Extract the [x, y] coordinate from the center of the cell holding the provided text.  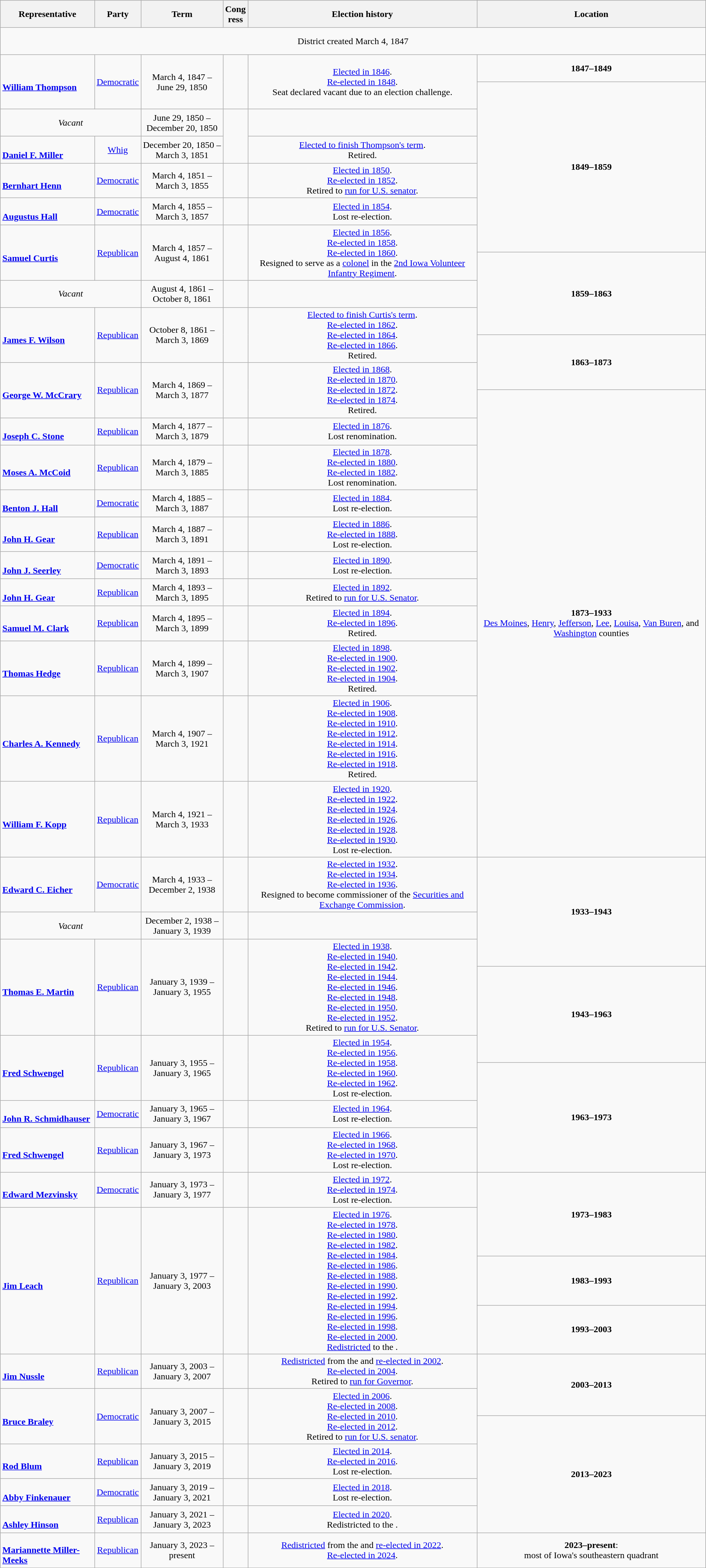
John R. Schmidhauser [48, 1114]
December 20, 1850 –March 3, 1851 [182, 150]
Elected in 1854.Lost re-election. [362, 212]
March 4, 1851 –March 3, 1855 [182, 181]
Bernhart Henn [48, 181]
Re-elected in 1932.Re-elected in 1934.Re-elected in 1936.Resigned to become commissioner of the Securities and Exchange Commission. [362, 884]
Ashley Hinson [48, 1519]
January 3, 1973 –January 3, 1977 [182, 1190]
Elected in 1886.Re-elected in 1888.Lost re-election. [362, 534]
March 4, 1887 –March 3, 1891 [182, 534]
Elected in 1868.Re-elected in 1870.Re-elected in 1872.Re-elected in 1874.Retired. [362, 390]
March 4, 1907 –March 3, 1921 [182, 739]
Elected in 1972.Re-elected in 1974.Lost re-election. [362, 1190]
Elected in 1954.Re-elected in 1956.Re-elected in 1958.Re-elected in 1960.Re-elected in 1962.Lost re-election. [362, 1068]
January 3, 1939 –January 3, 1955 [182, 987]
William Thompson [48, 82]
Elected in 2020.Redistricted to the . [362, 1519]
March 4, 1877 –March 3, 1879 [182, 431]
John J. Seerley [48, 565]
Moses A. McCoid [48, 467]
William F. Kopp [48, 819]
James F. Wilson [48, 335]
Elected in 1966.Re-elected in 1968.Re-elected in 1970.Lost re-election. [362, 1150]
Thomas Hedge [48, 668]
Elected to finish Curtis's term.Re-elected in 1862.Re-elected in 1864.Re-elected in 1866.Retired. [362, 335]
January 3, 1967 –January 3, 1973 [182, 1150]
Elected in 1890.Lost re-election. [362, 565]
December 2, 1938 –January 3, 1939 [182, 925]
2023–present:most of Iowa's southeastern quadrant [591, 1550]
Jim Leach [48, 1281]
Elected in 1876.Lost renomination. [362, 431]
January 3, 2021 –January 3, 2023 [182, 1519]
June 29, 1850 –December 20, 1850 [182, 123]
1993–2003 [591, 1330]
January 3, 2015 –January 3, 2019 [182, 1461]
Elected in 2018.Lost re-election. [362, 1492]
March 4, 1891 –March 3, 1893 [182, 565]
Elected in 2006.Re-elected in 2008.Re-elected in 2010.Re-elected in 2012.Retired to run for U.S. senator. [362, 1416]
Elected in 1846.Re-elected in 1848.Seat declared vacant due to an election challenge. [362, 82]
Elected in 1920.Re-elected in 1922.Re-elected in 1924.Re-elected in 1926.Re-elected in 1928.Re-elected in 1930.Lost re-election. [362, 819]
1859–1863 [591, 294]
Abby Finkenauer [48, 1492]
January 3, 2023 –present [182, 1550]
Thomas E. Martin [48, 987]
2003–2013 [591, 1385]
Elected in 1884.Lost re-election. [362, 503]
October 8, 1861 –March 3, 1869 [182, 335]
Augustus Hall [48, 212]
Term [182, 14]
Rod Blum [48, 1461]
1873–1933Des Moines, Henry, Jefferson, Lee, Louisa, Van Buren, and Washington counties [591, 623]
Congress [235, 14]
1943–1963 [591, 1014]
March 4, 1899 –March 3, 1907 [182, 668]
Elected in 1892.Retired to run for U.S. Senator. [362, 592]
1973–1983 [591, 1214]
March 4, 1857 –August 4, 1861 [182, 253]
Party [118, 14]
Samuel M. Clark [48, 623]
Benton J. Hall [48, 503]
March 4, 1855 –March 3, 1857 [182, 212]
Bruce Braley [48, 1416]
Elected in 1906.Re-elected in 1908.Re-elected in 1910.Re-elected in 1912.Re-elected in 1914.Re-elected in 1916.Re-elected in 1918.Retired. [362, 739]
George W. McCrary [48, 390]
January 3, 2007 –January 3, 2015 [182, 1416]
Redistricted from the and re-elected in 2022. Re-elected in 2024. [362, 1550]
Elected in 2014.Re-elected in 2016.Lost re-election. [362, 1461]
1863–1873 [591, 362]
1963–1973 [591, 1118]
Elected in 1850.Re-elected in 1852.Retired to run for U.S. senator. [362, 181]
January 3, 2019 –January 3, 2021 [182, 1492]
March 4, 1885 –March 3, 1887 [182, 503]
Elected to finish Thompson's term.Retired. [362, 150]
Elected in 1878.Re-elected in 1880.Re-elected in 1882.Lost renomination. [362, 467]
Daniel F. Miller [48, 150]
Samuel Curtis [48, 253]
January 3, 1965 –January 3, 1967 [182, 1114]
March 4, 1933 –December 2, 1938 [182, 884]
Joseph C. Stone [48, 431]
Location [591, 14]
1849–1859 [591, 167]
1983–1993 [591, 1281]
Elected in 1898.Re-elected in 1900.Re-elected in 1902.Re-elected in 1904.Retired. [362, 668]
Redistricted from the and re-elected in 2002.Re-elected in 2004.Retired to run for Governor. [362, 1371]
Election history [362, 14]
Jim Nussle [48, 1371]
March 4, 1847 –June 29, 1850 [182, 82]
Edward Mezvinsky [48, 1190]
Elected in 1964.Lost re-election. [362, 1114]
January 3, 1977 –January 3, 2003 [182, 1281]
January 3, 2003 –January 3, 2007 [182, 1371]
Elected in 1856.Re-elected in 1858.Re-elected in 1860.Resigned to serve as a colonel in the 2nd Iowa Volunteer Infantry Regiment. [362, 253]
Representative [48, 14]
1847–1849 [591, 68]
August 4, 1861 –October 8, 1861 [182, 294]
Whig [118, 150]
March 4, 1921 –March 3, 1933 [182, 819]
District created March 4, 1847 [353, 41]
January 3, 1955 –January 3, 1965 [182, 1068]
March 4, 1893 –March 3, 1895 [182, 592]
March 4, 1869 –March 3, 1877 [182, 390]
Edward C. Eicher [48, 884]
Charles A. Kennedy [48, 739]
Mariannette Miller-Meeks [48, 1550]
March 4, 1879 –March 3, 1885 [182, 467]
March 4, 1895 –March 3, 1899 [182, 623]
Elected in 1894.Re-elected in 1896.Retired. [362, 623]
2013–2023 [591, 1474]
1933–1943 [591, 912]
